For the text-containing cell, return its midpoint in (X, Y) coordinate format. 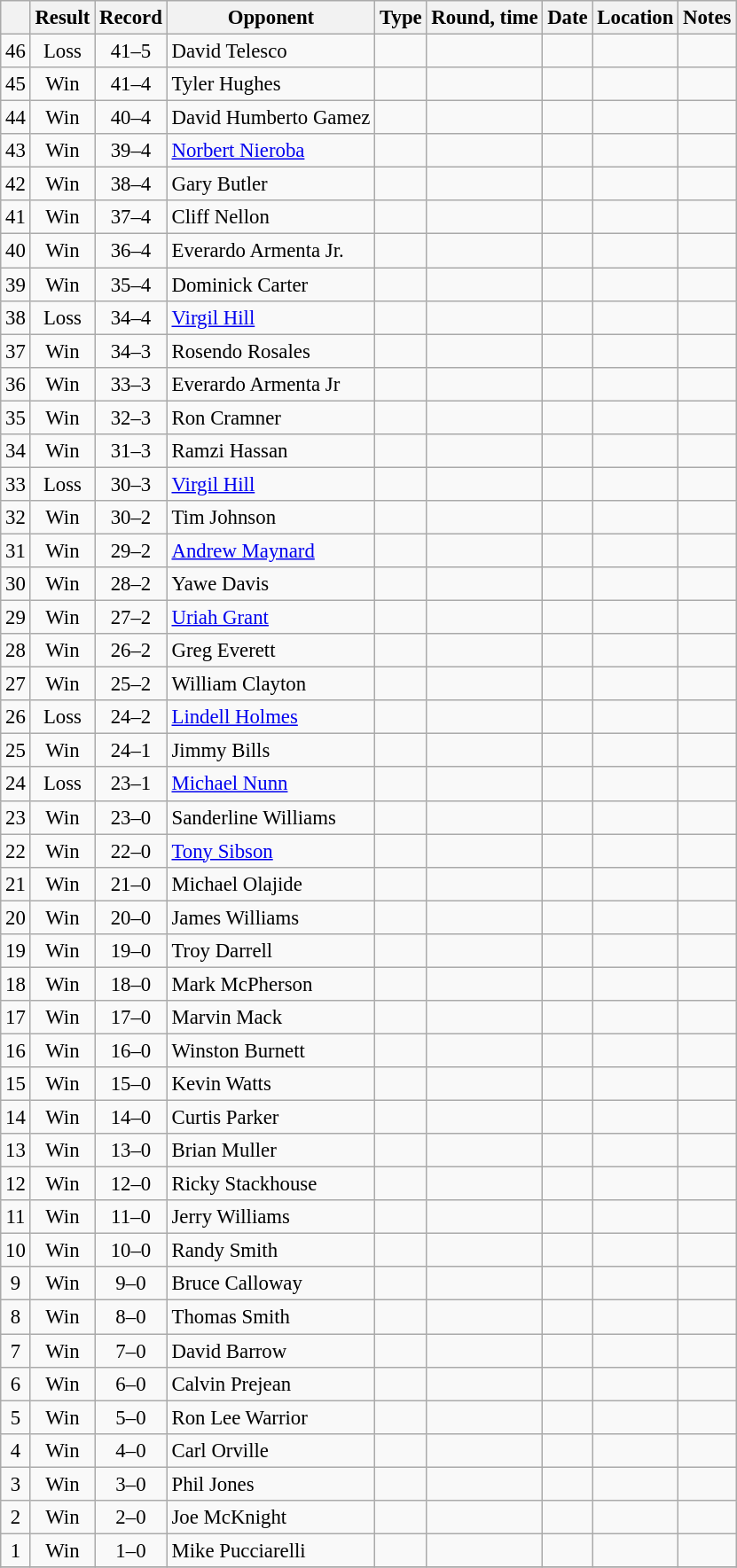
Mark McPherson (271, 984)
27 (16, 684)
David Humberto Gamez (271, 118)
27–2 (131, 618)
10 (16, 1251)
Lindell Holmes (271, 717)
12–0 (131, 1184)
Marvin Mack (271, 1018)
Bruce Calloway (271, 1284)
6–0 (131, 1384)
Ricky Stackhouse (271, 1184)
8–0 (131, 1317)
33–3 (131, 384)
Curtis Parker (271, 1118)
5 (16, 1417)
35–4 (131, 285)
15–0 (131, 1084)
3–0 (131, 1484)
Dominick Carter (271, 285)
Gary Butler (271, 184)
Troy Darrell (271, 951)
Ron Lee Warrior (271, 1417)
46 (16, 51)
31 (16, 550)
22 (16, 851)
Tyler Hughes (271, 84)
Everardo Armenta Jr. (271, 251)
21–0 (131, 884)
17 (16, 1018)
Rosendo Rosales (271, 351)
14 (16, 1118)
12 (16, 1184)
Opponent (271, 18)
38–4 (131, 184)
24–2 (131, 717)
2 (16, 1517)
13–0 (131, 1151)
Notes (708, 18)
17–0 (131, 1018)
Brian Muller (271, 1151)
33 (16, 484)
31–3 (131, 451)
Norbert Nieroba (271, 151)
28–2 (131, 584)
Cliff Nellon (271, 217)
Thomas Smith (271, 1317)
Kevin Watts (271, 1084)
2–0 (131, 1517)
Joe McKnight (271, 1517)
30–3 (131, 484)
41 (16, 217)
Yawe Davis (271, 584)
Michael Olajide (271, 884)
44 (16, 118)
Carl Orville (271, 1450)
4–0 (131, 1450)
19 (16, 951)
26–2 (131, 651)
23–0 (131, 817)
Michael Nunn (271, 784)
39 (16, 285)
Randy Smith (271, 1251)
Greg Everett (271, 651)
Jerry Williams (271, 1217)
22–0 (131, 851)
1 (16, 1550)
14–0 (131, 1118)
1–0 (131, 1550)
Type (401, 18)
3 (16, 1484)
William Clayton (271, 684)
Andrew Maynard (271, 550)
5–0 (131, 1417)
4 (16, 1450)
42 (16, 184)
34 (16, 451)
7–0 (131, 1351)
Round, time (484, 18)
36 (16, 384)
36–4 (131, 251)
45 (16, 84)
30 (16, 584)
15 (16, 1084)
11 (16, 1217)
40 (16, 251)
32 (16, 518)
18 (16, 984)
Uriah Grant (271, 618)
34–4 (131, 317)
20 (16, 917)
16–0 (131, 1050)
Tim Johnson (271, 518)
25–2 (131, 684)
37–4 (131, 217)
40–4 (131, 118)
7 (16, 1351)
43 (16, 151)
Date (568, 18)
32–3 (131, 417)
David Telesco (271, 51)
24 (16, 784)
20–0 (131, 917)
21 (16, 884)
Ron Cramner (271, 417)
10–0 (131, 1251)
13 (16, 1151)
Phil Jones (271, 1484)
24–1 (131, 751)
19–0 (131, 951)
37 (16, 351)
28 (16, 651)
9 (16, 1284)
Tony Sibson (271, 851)
41–5 (131, 51)
Result (62, 18)
Sanderline Williams (271, 817)
41–4 (131, 84)
Record (131, 18)
16 (16, 1050)
9–0 (131, 1284)
Calvin Prejean (271, 1384)
38 (16, 317)
Everardo Armenta Jr (271, 384)
Winston Burnett (271, 1050)
23 (16, 817)
30–2 (131, 518)
29 (16, 618)
Jimmy Bills (271, 751)
39–4 (131, 151)
6 (16, 1384)
Ramzi Hassan (271, 451)
18–0 (131, 984)
26 (16, 717)
29–2 (131, 550)
23–1 (131, 784)
25 (16, 751)
Location (635, 18)
James Williams (271, 917)
34–3 (131, 351)
11–0 (131, 1217)
8 (16, 1317)
Mike Pucciarelli (271, 1550)
David Barrow (271, 1351)
35 (16, 417)
